Scan for the cell matching the given text and deliver its (x, y) coordinate at center. 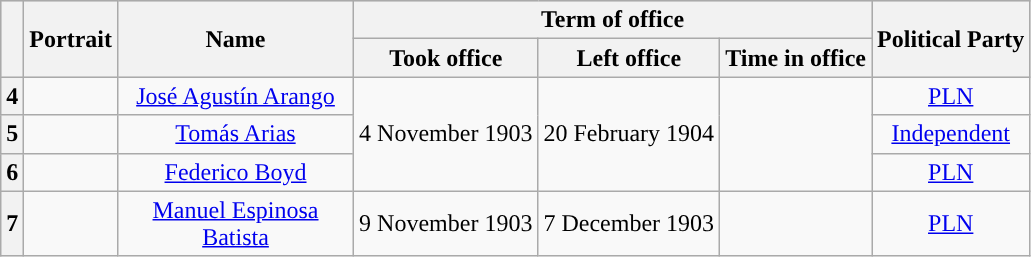
5 (12, 134)
Took office (446, 58)
Political Party (951, 39)
Manuel Espinosa Batista (235, 224)
9 November 1903 (446, 224)
Tomás Arias (235, 134)
Term of office (613, 20)
6 (12, 172)
4 (12, 96)
Independent (951, 134)
4 November 1903 (446, 134)
7 (12, 224)
José Agustín Arango (235, 96)
Federico Boyd (235, 172)
Name (235, 39)
7 December 1903 (629, 224)
Time in office (796, 58)
Left office (629, 58)
20 February 1904 (629, 134)
Portrait (71, 39)
